Detect which cell encompasses the target text, then output its (X, Y) center coordinate. 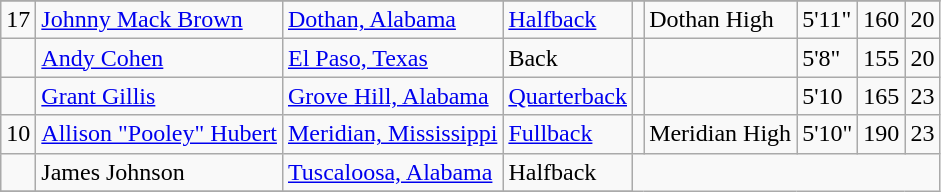
Tuscaloosa, Alabama (392, 172)
Quarterback (568, 96)
155 (882, 58)
160 (882, 20)
Meridian High (720, 134)
James Johnson (160, 172)
5'8" (828, 58)
10 (18, 134)
Fullback (568, 134)
Allison "Pooley" Hubert (160, 134)
5'10" (828, 134)
Back (568, 58)
Meridian, Mississippi (392, 134)
Johnny Mack Brown (160, 20)
Grant Gillis (160, 96)
Grove Hill, Alabama (392, 96)
El Paso, Texas (392, 58)
5'11" (828, 20)
17 (18, 20)
Andy Cohen (160, 58)
5'10 (828, 96)
Dothan High (720, 20)
165 (882, 96)
190 (882, 134)
Dothan, Alabama (392, 20)
